Return the (x, y) coordinate for the center point of the cell that contains the specified text.  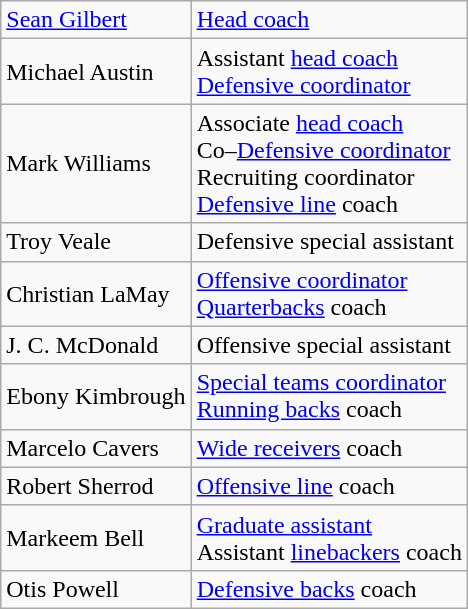
Offensive special assistant (329, 345)
Sean Gilbert (96, 20)
Wide receivers coach (329, 448)
Robert Sherrod (96, 486)
Offensive line coach (329, 486)
Defensive backs coach (329, 589)
Offensive coordinatorQuarterbacks coach (329, 294)
Marcelo Cavers (96, 448)
Graduate assistantAssistant linebackers coach (329, 538)
Defensive special assistant (329, 242)
Special teams coordinatorRunning backs coach (329, 396)
Mark Williams (96, 164)
Associate head coachCo–Defensive coordinatorRecruiting coordinatorDefensive line coach (329, 164)
Markeem Bell (96, 538)
J. C. McDonald (96, 345)
Ebony Kimbrough (96, 396)
Christian LaMay (96, 294)
Assistant head coachDefensive coordinator (329, 72)
Head coach (329, 20)
Michael Austin (96, 72)
Otis Powell (96, 589)
Troy Veale (96, 242)
